Return the (X, Y) coordinate for the center point of the cell that contains the specified text.  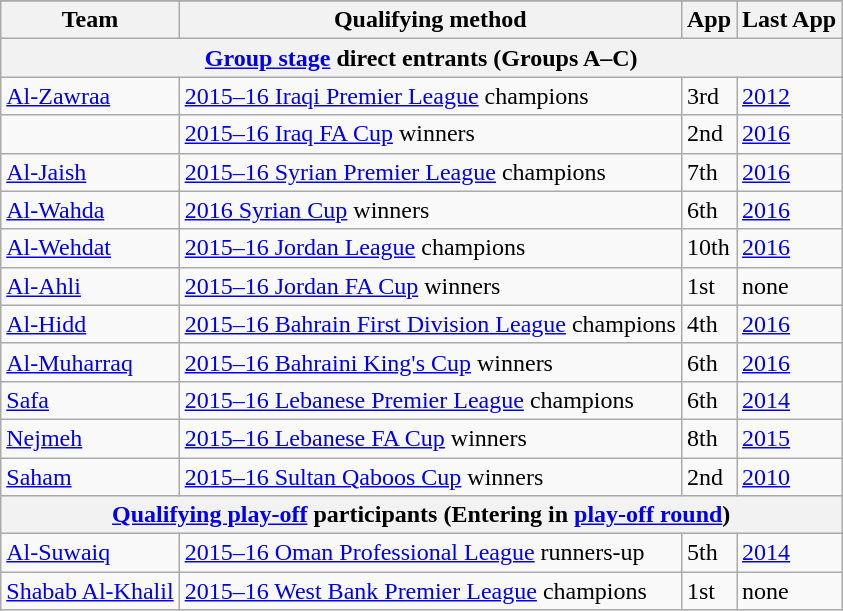
2015–16 Iraq FA Cup winners (430, 134)
App (708, 20)
2015–16 Oman Professional League runners-up (430, 553)
2015–16 Lebanese FA Cup winners (430, 438)
Al-Hidd (90, 324)
5th (708, 553)
Al-Wehdat (90, 248)
Nejmeh (90, 438)
2015–16 Bahraini King's Cup winners (430, 362)
2015 (790, 438)
Al-Jaish (90, 172)
Shabab Al-Khalil (90, 591)
Al-Muharraq (90, 362)
Safa (90, 400)
Last App (790, 20)
3rd (708, 96)
2015–16 Sultan Qaboos Cup winners (430, 477)
Al-Suwaiq (90, 553)
2015–16 Bahrain First Division League champions (430, 324)
2015–16 West Bank Premier League champions (430, 591)
Saham (90, 477)
Group stage direct entrants (Groups A–C) (422, 58)
2015–16 Jordan League champions (430, 248)
Al-Ahli (90, 286)
2015–16 Iraqi Premier League champions (430, 96)
4th (708, 324)
2015–16 Lebanese Premier League champions (430, 400)
2015–16 Syrian Premier League champions (430, 172)
2012 (790, 96)
2010 (790, 477)
7th (708, 172)
2016 Syrian Cup winners (430, 210)
Team (90, 20)
8th (708, 438)
Al-Wahda (90, 210)
Qualifying method (430, 20)
Qualifying play-off participants (Entering in play-off round) (422, 515)
Al-Zawraa (90, 96)
2015–16 Jordan FA Cup winners (430, 286)
10th (708, 248)
